Return the (X, Y) coordinate for the center point of the cell that contains the specified text.  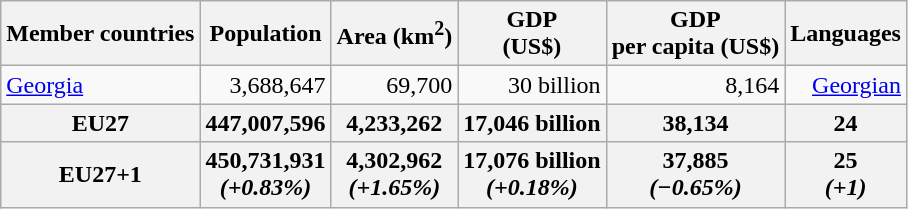
GDP per capita (US$) (696, 34)
Languages (846, 34)
GDP (US$) (532, 34)
24 (846, 123)
30 billion (532, 85)
450,731,931 (+0.83%) (266, 174)
3,688,647 (266, 85)
38,134 (696, 123)
4,233,262 (394, 123)
4,302,962 (+1.65%) (394, 174)
Georgian (846, 85)
Area (km2) (394, 34)
17,076 billion (+0.18%) (532, 174)
447,007,596 (266, 123)
69,700 (394, 85)
EU27 (100, 123)
8,164 (696, 85)
EU27+1 (100, 174)
Member countries (100, 34)
17,046 billion (532, 123)
Georgia (100, 85)
25(+1) (846, 174)
37,885 (−0.65%) (696, 174)
Population (266, 34)
